Return [x, y] of the center of cell containing provided text 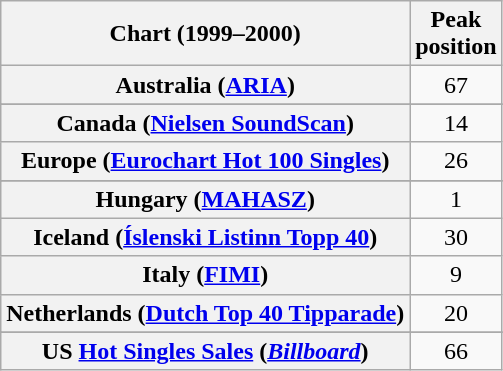
Hungary (MAHASZ) [206, 199]
Netherlands (Dutch Top 40 Tipparade) [206, 313]
1 [456, 199]
66 [456, 351]
67 [456, 85]
30 [456, 237]
26 [456, 161]
US Hot Singles Sales (Billboard) [206, 351]
Australia (ARIA) [206, 85]
Chart (1999–2000) [206, 34]
9 [456, 275]
Europe (Eurochart Hot 100 Singles) [206, 161]
Iceland (Íslenski Listinn Topp 40) [206, 237]
Italy (FIMI) [206, 275]
14 [456, 123]
Peakposition [456, 34]
20 [456, 313]
Canada (Nielsen SoundScan) [206, 123]
